Extract the [X, Y] coordinate from the center of the cell holding the provided text.  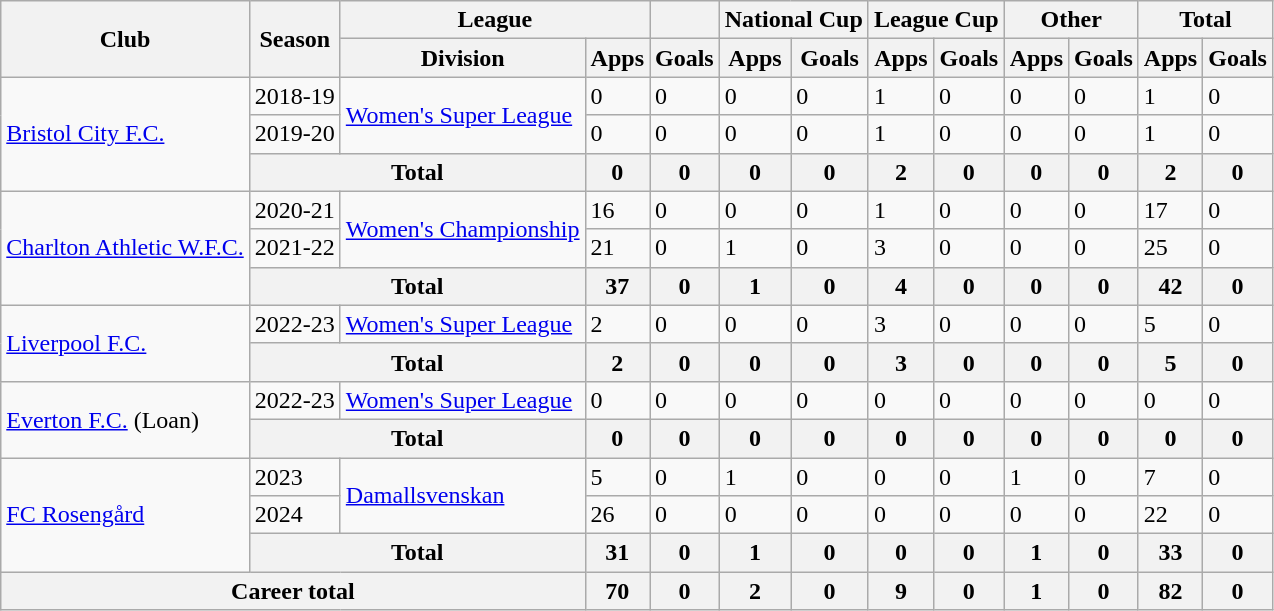
82 [1170, 591]
2019-20 [294, 134]
2024 [294, 515]
37 [617, 286]
Club [125, 39]
25 [1170, 248]
2018-19 [294, 96]
Everton F.C. (Loan) [125, 419]
Division [462, 58]
Bristol City F.C. [125, 134]
Women's Championship [462, 229]
Career total [293, 591]
70 [617, 591]
National Cup [794, 20]
33 [1170, 553]
16 [617, 210]
9 [900, 591]
22 [1170, 515]
League [494, 20]
FC Rosengård [125, 515]
2021-22 [294, 248]
League Cup [936, 20]
31 [617, 553]
Other [1071, 20]
2023 [294, 477]
Season [294, 39]
4 [900, 286]
17 [1170, 210]
26 [617, 515]
21 [617, 248]
Liverpool F.C. [125, 343]
Charlton Athletic W.F.C. [125, 248]
2020-21 [294, 210]
7 [1170, 477]
42 [1170, 286]
Damallsvenskan [462, 496]
